Extract the [x, y] coordinate from the center of the cell holding the provided text.  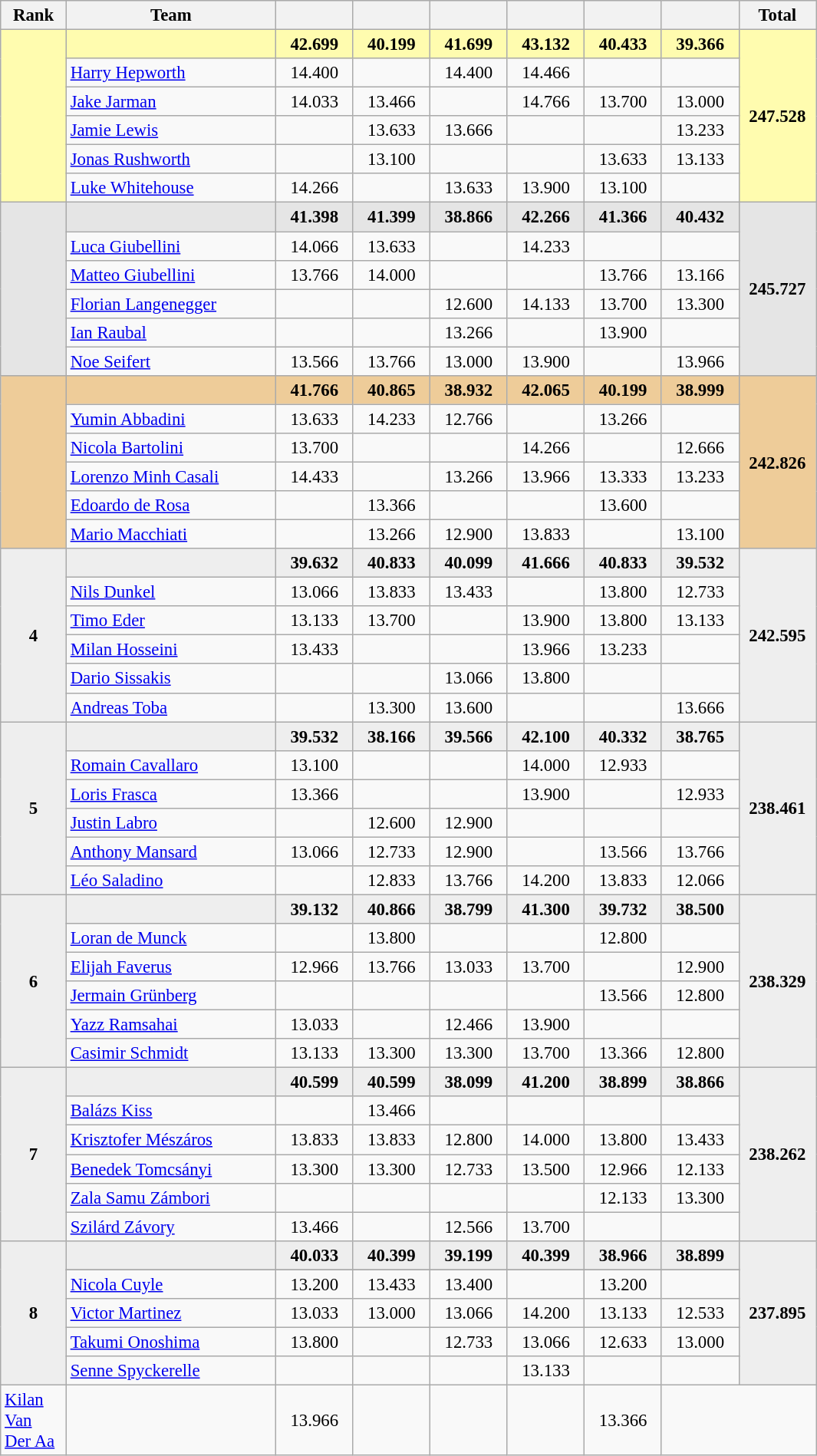
41.399 [391, 217]
Matteo Giubellini [170, 275]
Krisztofer Mészáros [170, 1140]
38.166 [391, 736]
8 [34, 1313]
Jake Jarman [170, 102]
247.528 [778, 117]
Szilárd Závory [170, 1227]
41.699 [469, 44]
13.400 [469, 1284]
Loris Frasca [170, 794]
38.799 [469, 909]
14.766 [546, 102]
Florian Langenegger [170, 304]
Jonas Rushworth [170, 160]
242.826 [778, 463]
Senne Spyckerelle [170, 1371]
6 [34, 981]
41.366 [623, 217]
Léo Saladino [170, 881]
38.099 [469, 1082]
Ian Raubal [170, 332]
Total [778, 15]
39.132 [315, 909]
Milan Hosseini [170, 650]
Takumi Onoshima [170, 1342]
38.932 [469, 390]
Casimir Schmidt [170, 1053]
Anthony Mansard [170, 852]
238.461 [778, 809]
40.433 [623, 44]
12.766 [469, 419]
39.199 [469, 1255]
12.633 [623, 1342]
12.533 [700, 1313]
38.966 [623, 1255]
39.366 [700, 44]
Andreas Toba [170, 707]
Kilan Van Der Aa [34, 1420]
Victor Martinez [170, 1313]
40.332 [623, 736]
5 [34, 809]
Dario Sissakis [170, 679]
242.595 [778, 635]
41.766 [315, 390]
41.398 [315, 217]
14.433 [315, 476]
12.066 [700, 881]
Yumin Abbadini [170, 419]
Justin Labro [170, 823]
39.732 [623, 909]
43.132 [546, 44]
39.632 [315, 563]
41.300 [546, 909]
40.432 [700, 217]
7 [34, 1155]
Noe Seifert [170, 361]
40.033 [315, 1255]
12.833 [391, 881]
Elijah Faverus [170, 967]
42.266 [546, 217]
Yazz Ramsahai [170, 1025]
13.166 [700, 275]
12.666 [700, 448]
40.865 [391, 390]
245.727 [778, 289]
12.466 [469, 1025]
42.100 [546, 736]
4 [34, 635]
Benedek Tomcsányi [170, 1169]
38.999 [700, 390]
40.866 [391, 909]
14.133 [546, 304]
Zala Samu Zámbori [170, 1197]
Jermain Grünberg [170, 996]
42.065 [546, 390]
Loran de Munck [170, 938]
Luke Whitehouse [170, 188]
13.500 [546, 1169]
38.765 [700, 736]
Nils Dunkel [170, 592]
41.200 [546, 1082]
Luca Giubellini [170, 246]
Rank [34, 15]
238.262 [778, 1155]
Harry Hepworth [170, 73]
40.099 [469, 563]
237.895 [778, 1313]
Team [170, 15]
42.699 [315, 44]
238.329 [778, 981]
Mario Macchiati [170, 535]
39.566 [469, 736]
14.033 [315, 102]
Nicola Bartolini [170, 448]
12.566 [469, 1227]
38.500 [700, 909]
Timo Eder [170, 621]
14.466 [546, 73]
Edoardo de Rosa [170, 506]
Romain Cavallaro [170, 765]
13.333 [623, 476]
Balázs Kiss [170, 1112]
41.666 [546, 563]
14.066 [315, 246]
Jamie Lewis [170, 130]
Nicola Cuyle [170, 1284]
Lorenzo Minh Casali [170, 476]
